Detect which cell encompasses the target text, then output its (x, y) center coordinate. 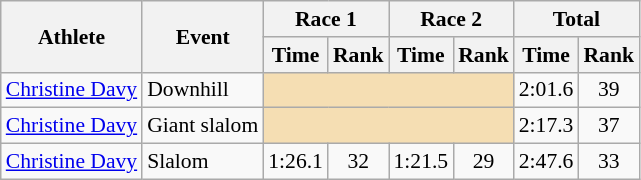
Athlete (72, 36)
37 (608, 126)
2:01.6 (546, 90)
Downhill (202, 90)
Race 2 (450, 19)
39 (608, 90)
Total (576, 19)
33 (608, 162)
Giant slalom (202, 126)
Event (202, 36)
29 (484, 162)
Race 1 (326, 19)
1:21.5 (420, 162)
Slalom (202, 162)
2:47.6 (546, 162)
2:17.3 (546, 126)
32 (358, 162)
1:26.1 (296, 162)
